From the cell containing the given text, extract its center point as (X, Y) coordinate. 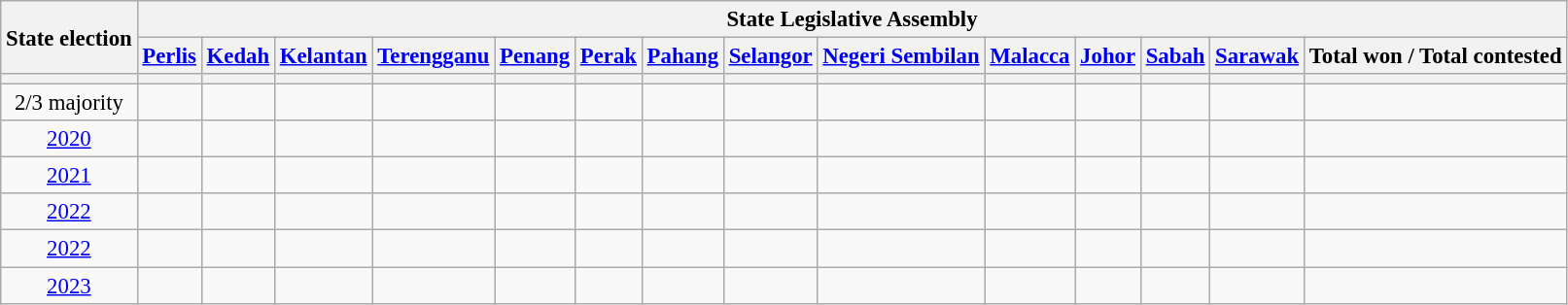
State election (69, 37)
Total won / Total contested (1435, 56)
Perak (609, 56)
Pahang (682, 56)
2021 (69, 176)
Negeri Sembilan (901, 56)
Johor (1108, 56)
Selangor (770, 56)
Terengganu (434, 56)
2023 (69, 286)
Kedah (237, 56)
2/3 majority (69, 103)
Kelantan (323, 56)
2020 (69, 139)
Sarawak (1258, 56)
State Legislative Assembly (852, 19)
Penang (535, 56)
Perlis (169, 56)
Sabah (1174, 56)
Malacca (1030, 56)
